From the cell containing the given text, extract its center point as (x, y) coordinate. 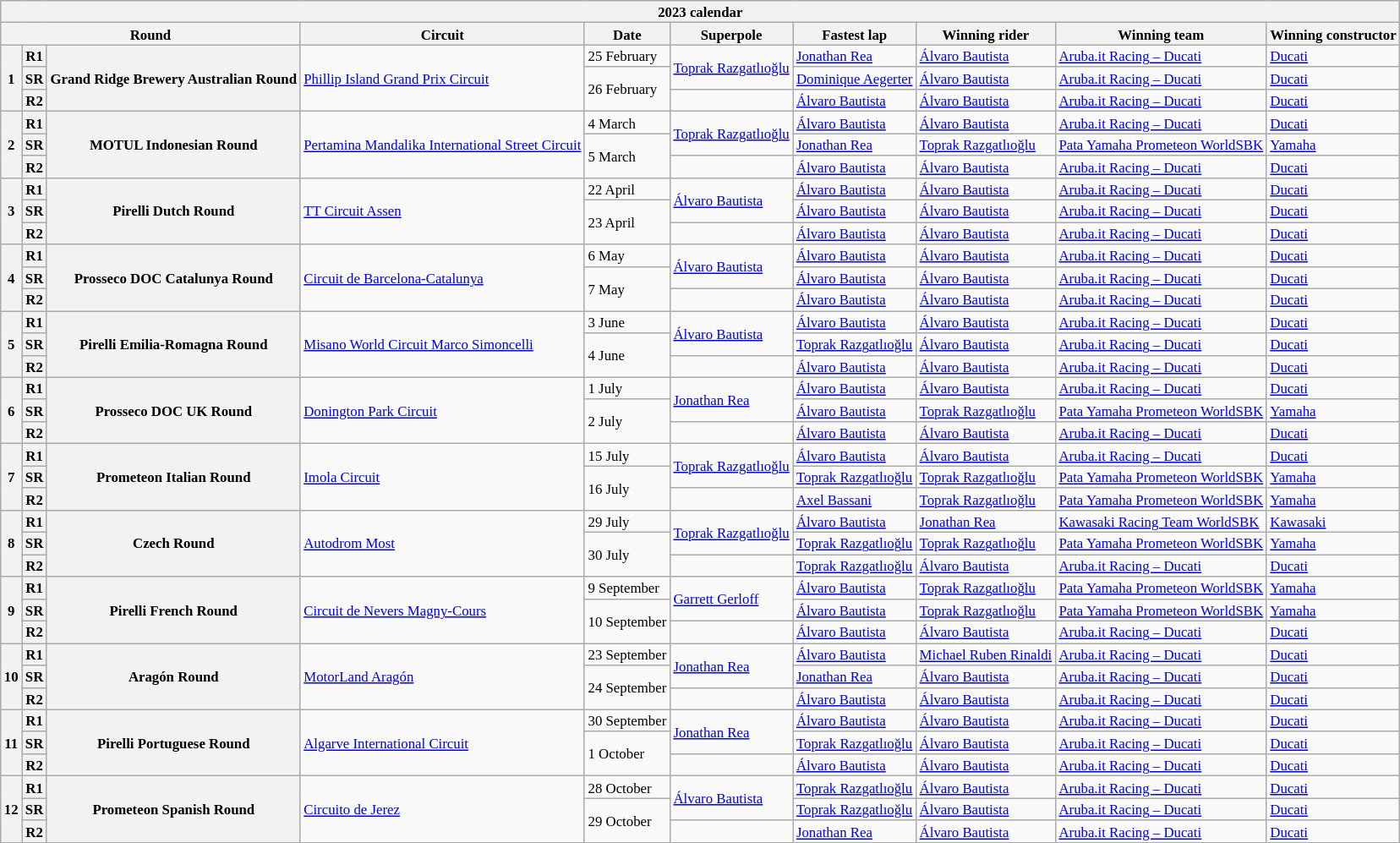
29 July (627, 522)
2 July (627, 422)
24 September (627, 687)
Pirelli Dutch Round (173, 211)
Circuit (442, 34)
Date (627, 34)
30 July (627, 555)
Czech Round (173, 545)
6 May (627, 255)
Circuito de Jerez (442, 810)
1 July (627, 388)
4 (12, 277)
MotorLand Aragón (442, 676)
8 (12, 545)
12 (12, 810)
Dominique Aegerter (855, 79)
4 March (627, 123)
Circuit de Barcelona-Catalunya (442, 277)
22 April (627, 189)
1 October (627, 754)
Pirelli French Round (173, 610)
5 (12, 345)
25 February (627, 56)
Circuit de Nevers Magny-Cours (442, 610)
Prosseco DOC UK Round (173, 411)
10 (12, 676)
2 (12, 145)
6 (12, 411)
Misano World Circuit Marco Simoncelli (442, 345)
Superpole (730, 34)
26 February (627, 90)
10 September (627, 621)
5 March (627, 156)
29 October (627, 820)
16 July (627, 488)
Axel Bassani (855, 499)
Winning rider (986, 34)
1 (12, 78)
Round (150, 34)
30 September (627, 720)
Donington Park Circuit (442, 411)
Pirelli Emilia-Romagna Round (173, 345)
Michael Ruben Rinaldi (986, 654)
Grand Ridge Brewery Australian Round (173, 78)
4 June (627, 355)
Kawasaki (1333, 522)
Prometeon Spanish Round (173, 810)
Pirelli Portuguese Round (173, 742)
9 (12, 610)
Fastest lap (855, 34)
Garrett Gerloff (730, 599)
28 October (627, 787)
9 September (627, 588)
Phillip Island Grand Prix Circuit (442, 78)
23 April (627, 222)
Winning constructor (1333, 34)
Pertamina Mandalika International Street Circuit (442, 145)
Autodrom Most (442, 545)
3 June (627, 322)
3 (12, 211)
MOTUL Indonesian Round (173, 145)
11 (12, 742)
Prometeon Italian Round (173, 477)
Kawasaki Racing Team WorldSBK (1161, 522)
Algarve International Circuit (442, 742)
Prosseco DOC Catalunya Round (173, 277)
23 September (627, 654)
7 May (627, 288)
Aragón Round (173, 676)
2023 calendar (700, 12)
Imola Circuit (442, 477)
7 (12, 477)
15 July (627, 455)
Winning team (1161, 34)
TT Circuit Assen (442, 211)
